Capture the cell that displays the provided text and extract its [X, Y] central coordinate. 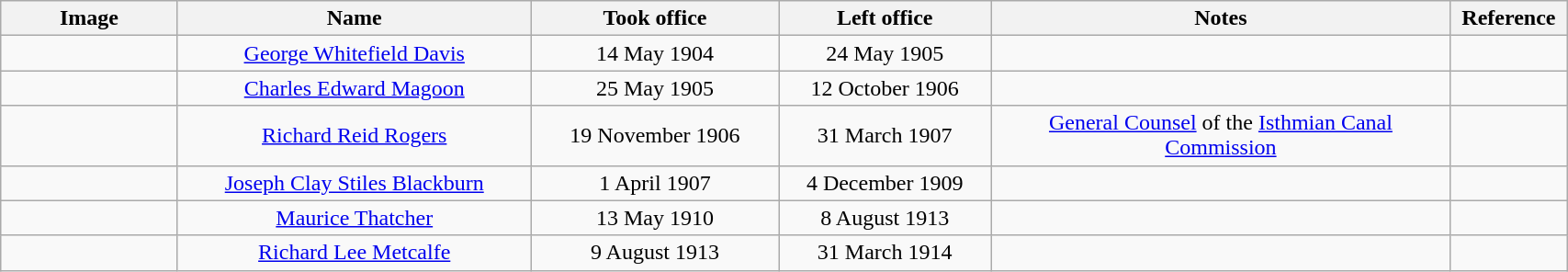
31 March 1907 [886, 136]
Name [355, 18]
25 May 1905 [654, 88]
1 April 1907 [654, 183]
24 May 1905 [886, 53]
Took office [654, 18]
14 May 1904 [654, 53]
Joseph Clay Stiles Blackburn [355, 183]
George Whitefield Davis [355, 53]
Notes [1221, 18]
12 October 1906 [886, 88]
Left office [886, 18]
General Counsel of the Isthmian Canal Commission [1221, 136]
13 May 1910 [654, 218]
31 March 1914 [886, 253]
19 November 1906 [654, 136]
Reference [1508, 18]
Richard Reid Rogers [355, 136]
Charles Edward Magoon [355, 88]
9 August 1913 [654, 253]
8 August 1913 [886, 218]
Maurice Thatcher [355, 218]
Richard Lee Metcalfe [355, 253]
Image [89, 18]
4 December 1909 [886, 183]
